Extract the (X, Y) coordinate from the center of the cell holding the provided text.  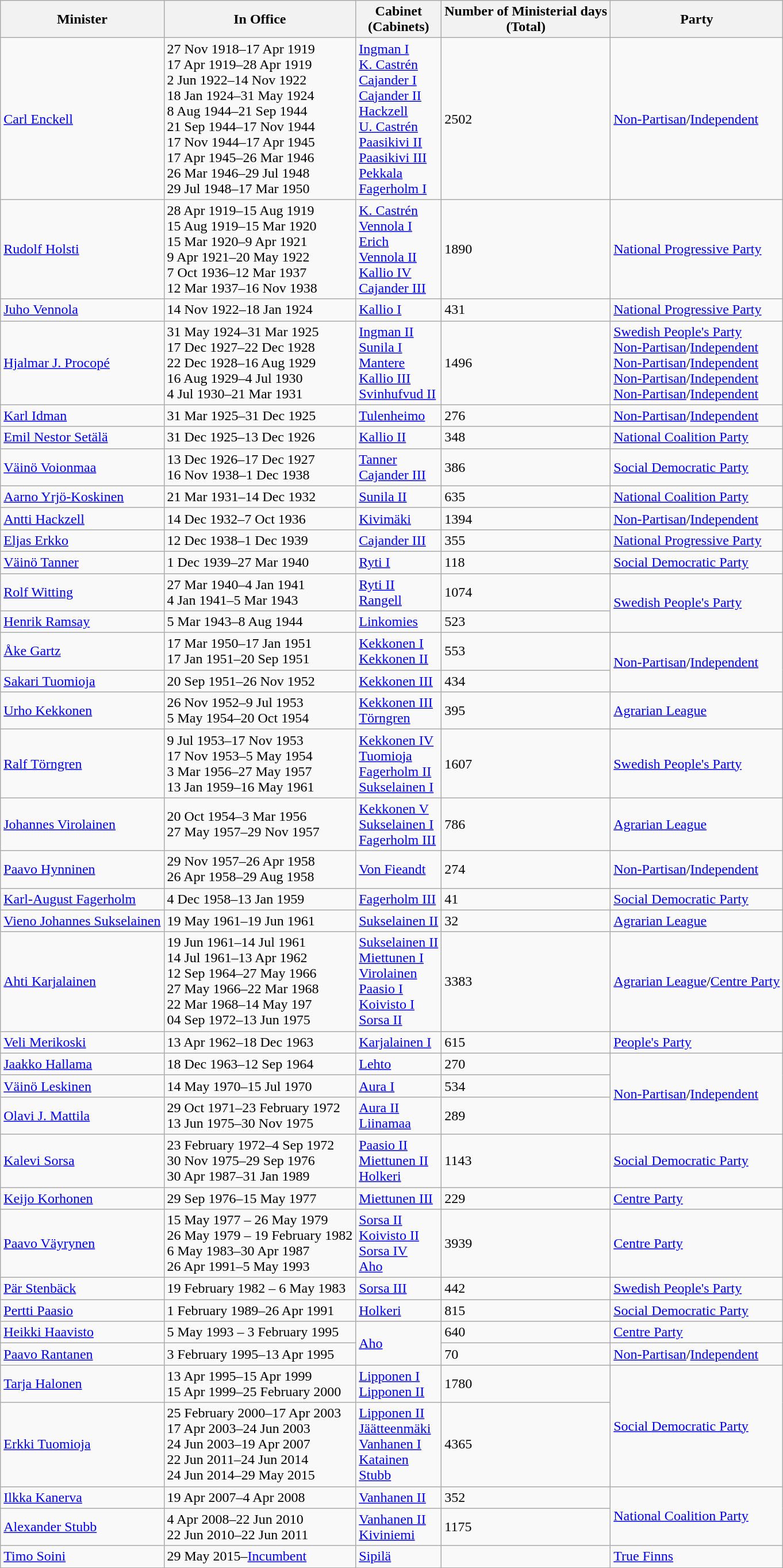
270 (526, 1064)
523 (526, 622)
Sorsa III (399, 1289)
32 (526, 921)
5 Mar 1943–8 Aug 1944 (260, 622)
29 Sep 1976–15 May 1977 (260, 1198)
70 (526, 1354)
395 (526, 710)
Heikki Haavisto (82, 1332)
Urho Kekkonen (82, 710)
Alexander Stubb (82, 1527)
3 February 1995–13 Apr 1995 (260, 1354)
1607 (526, 763)
553 (526, 652)
Vanhanen IIKiviniemi (399, 1527)
1394 (526, 518)
13 Apr 1962–18 Dec 1963 (260, 1042)
13 Dec 1926–17 Dec 192716 Nov 1938–1 Dec 1938 (260, 467)
Sukselainen II (399, 921)
Tulenheimo (399, 416)
5 May 1993 – 3 February 1995 (260, 1332)
41 (526, 899)
Sipilä (399, 1557)
635 (526, 497)
23 February 1972–4 Sep 197230 Nov 1975–29 Sep 197630 Apr 1987–31 Jan 1989 (260, 1160)
Sukselainen IIMiettunen IVirolainenPaasio IKoivisto ISorsa II (399, 982)
Cabinet(Cabinets) (399, 20)
1 Dec 1939–27 Mar 1940 (260, 562)
Väinö Leskinen (82, 1086)
1890 (526, 249)
Party (697, 20)
386 (526, 467)
Pär Stenbäck (82, 1289)
Kekkonen IIITörngren (399, 710)
21 Mar 1931–14 Dec 1932 (260, 497)
Juho Vennola (82, 310)
Väinö Tanner (82, 562)
25 February 2000–17 Apr 200317 Apr 2003–24 Jun 200324 Jun 2003–19 Apr 200722 Jun 2011–24 Jun 201424 Jun 2014–29 May 2015 (260, 1444)
31 May 1924–31 Mar 192517 Dec 1927–22 Dec 192822 Dec 1928–16 Aug 192916 Aug 1929–4 Jul 19304 Jul 1930–21 Mar 1931 (260, 363)
Carl Enckell (82, 118)
118 (526, 562)
Linkomies (399, 622)
276 (526, 416)
19 Apr 2007–4 Apr 2008 (260, 1497)
Rolf Witting (82, 592)
Rudolf Holsti (82, 249)
Erkki Tuomioja (82, 1444)
9 Jul 1953–17 Nov 195317 Nov 1953–5 May 19543 Mar 1956–27 May 195713 Jan 1959–16 May 1961 (260, 763)
348 (526, 437)
Pertti Paasio (82, 1310)
Paavo Väyrynen (82, 1244)
19 Jun 1961–14 Jul 196114 Jul 1961–13 Apr 196212 Sep 1964–27 May 196627 May 1966–22 Mar 196822 Mar 1968–14 May 19704 Sep 1972–13 Jun 1975 (260, 982)
14 Dec 1932–7 Oct 1936 (260, 518)
3383 (526, 982)
534 (526, 1086)
434 (526, 681)
TannerCajander III (399, 467)
229 (526, 1198)
Ryti I (399, 562)
Aura IILiinamaa (399, 1115)
355 (526, 540)
Åke Gartz (82, 652)
615 (526, 1042)
15 May 1977 – 26 May 197926 May 1979 – 19 February 19826 May 1983–30 Apr 198726 Apr 1991–5 May 1993 (260, 1244)
Jaakko Hallama (82, 1064)
Emil Nestor Setälä (82, 437)
Kallio I (399, 310)
Karl-August Fagerholm (82, 899)
Ilkka Kanerva (82, 1497)
1175 (526, 1527)
28 Apr 1919–15 Aug 191915 Aug 1919–15 Mar 192015 Mar 1920–9 Apr 19219 Apr 1921–20 May 19227 Oct 1936–12 Mar 193712 Mar 1937–16 Nov 1938 (260, 249)
19 February 1982 – 6 May 1983 (260, 1289)
1 February 1989–26 Apr 1991 (260, 1310)
19 May 1961–19 Jun 1961 (260, 921)
Aarno Yrjö-Koskinen (82, 497)
4 Dec 1958–13 Jan 1959 (260, 899)
31 Dec 1925–13 Dec 1926 (260, 437)
Kallio II (399, 437)
274 (526, 869)
815 (526, 1310)
4365 (526, 1444)
Kalevi Sorsa (82, 1160)
K. CastrénVennola IErichVennola II Kallio IVCajander III (399, 249)
1143 (526, 1160)
Paavo Hynninen (82, 869)
Olavi J. Mattila (82, 1115)
Vanhanen II (399, 1497)
Miettunen III (399, 1198)
Hjalmar J. Procopé (82, 363)
26 Nov 1952–9 Jul 19535 May 1954–20 Oct 1954 (260, 710)
Lehto (399, 1064)
Agrarian League/Centre Party (697, 982)
27 Mar 1940–4 Jan 19414 Jan 1941–5 Mar 1943 (260, 592)
Veli Merikoski (82, 1042)
Väinö Voionmaa (82, 467)
20 Oct 1954–3 Mar 195627 May 1957–29 Nov 1957 (260, 824)
4 Apr 2008–22 Jun 201022 Jun 2010–22 Jun 2011 (260, 1527)
786 (526, 824)
Ingman I K. Castrén Cajander ICajander II HackzellU. Castrén Paasikivi II Paasikivi III Pekkala Fagerholm I (399, 118)
Karjalainen I (399, 1042)
Eljas Erkko (82, 540)
18 Dec 1963–12 Sep 1964 (260, 1064)
Fagerholm III (399, 899)
Number of Ministerial days (Total) (526, 20)
640 (526, 1332)
People's Party (697, 1042)
29 Oct 1971–23 February 1972 13 Jun 1975–30 Nov 1975 (260, 1115)
Ryti IIRangell (399, 592)
In Office (260, 20)
Johannes Virolainen (82, 824)
12 Dec 1938–1 Dec 1939 (260, 540)
Aura I (399, 1086)
1780 (526, 1384)
Lipponen IIJäätteenmäkiVanhanen IKatainenStubb (399, 1444)
Karl Idman (82, 416)
Von Fieandt (399, 869)
True Finns (697, 1557)
Ingman IISunila IMantereKallio IIISvinhufvud II (399, 363)
442 (526, 1289)
3939 (526, 1244)
1074 (526, 592)
31 Mar 1925–31 Dec 1925 (260, 416)
Paasio IIMiettunen IIHolkeri (399, 1160)
20 Sep 1951–26 Nov 1952 (260, 681)
1496 (526, 363)
2502 (526, 118)
Sakari Tuomioja (82, 681)
13 Apr 1995–15 Apr 199915 Apr 1999–25 February 2000 (260, 1384)
352 (526, 1497)
Antti Hackzell (82, 518)
Kekkonen VSukselainen IFagerholm III (399, 824)
Henrik Ramsay (82, 622)
Kekkonen IKekkonen II (399, 652)
Vieno Johannes Sukselainen (82, 921)
17 Mar 1950–17 Jan 195117 Jan 1951–20 Sep 1951 (260, 652)
Tarja Halonen (82, 1384)
Cajander III (399, 540)
431 (526, 310)
Ahti Karjalainen (82, 982)
14 May 1970–15 Jul 1970 (260, 1086)
Paavo Rantanen (82, 1354)
Timo Soini (82, 1557)
Swedish People's PartyNon-Partisan/IndependentNon-Partisan/IndependentNon-Partisan/IndependentNon-Partisan/Independent (697, 363)
Lipponen ILipponen II (399, 1384)
Kekkonen IVTuomiojaFagerholm IISukselainen I (399, 763)
Kivimäki (399, 518)
14 Nov 1922–18 Jan 1924 (260, 310)
Ralf Törngren (82, 763)
Aho (399, 1343)
Minister (82, 20)
Keijo Korhonen (82, 1198)
Sunila II (399, 497)
Sorsa IIKoivisto IISorsa IVAho (399, 1244)
29 May 2015–Incumbent (260, 1557)
Kekkonen III (399, 681)
289 (526, 1115)
Holkeri (399, 1310)
29 Nov 1957–26 Apr 195826 Apr 1958–29 Aug 1958 (260, 869)
